Capture the cell that displays the provided text and extract its [x, y] central coordinate. 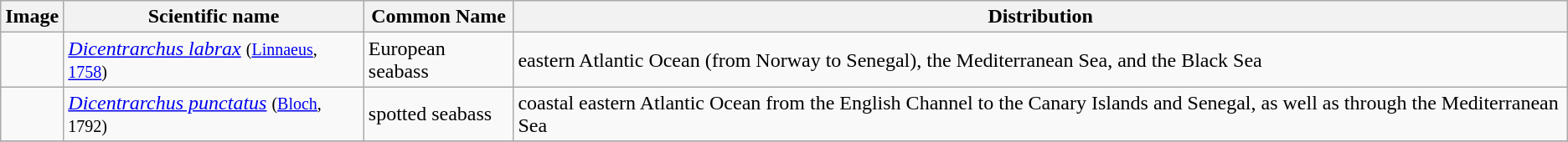
spotted seabass [439, 114]
eastern Atlantic Ocean (from Norway to Senegal), the Mediterranean Sea, and the Black Sea [1040, 60]
European seabass [439, 60]
Dicentrarchus punctatus (Bloch, 1792) [214, 114]
Common Name [439, 17]
Distribution [1040, 17]
Scientific name [214, 17]
Dicentrarchus labrax (Linnaeus, 1758) [214, 60]
Image [32, 17]
coastal eastern Atlantic Ocean from the English Channel to the Canary Islands and Senegal, as well as through the Mediterranean Sea [1040, 114]
